Extract the [x, y] coordinate from the center of the cell holding the provided text.  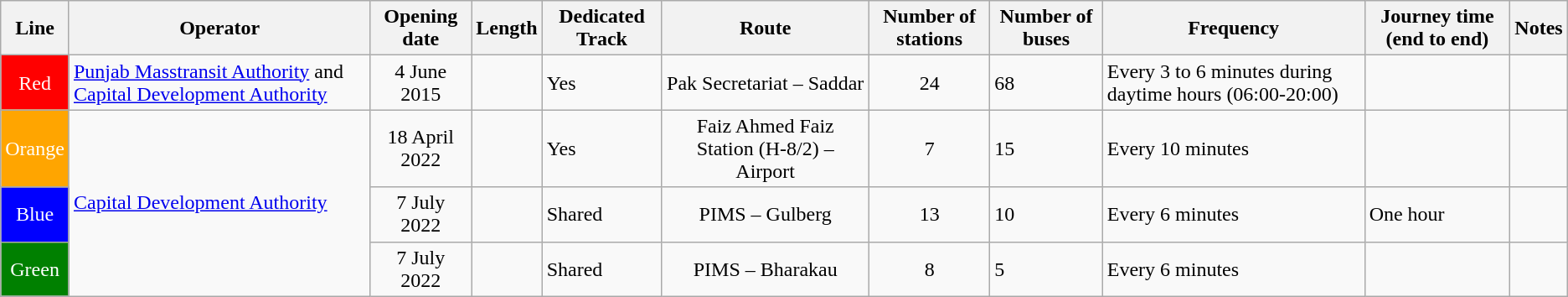
Frequency [1233, 29]
Number of buses [1046, 29]
5 [1046, 268]
Pak Secretariat – Saddar [766, 82]
Length [507, 29]
7 [930, 148]
Faiz Ahmed Faiz Station (H-8/2) – Airport [766, 148]
24 [930, 82]
10 [1046, 215]
Orange [35, 148]
Every 3 to 6 minutes during daytime hours (06:00-20:00) [1233, 82]
Number of stations [930, 29]
Notes [1539, 29]
68 [1046, 82]
PIMS – Gulberg [766, 215]
One hour [1437, 215]
Operator [219, 29]
Dedicated Track [601, 29]
Route [766, 29]
13 [930, 215]
Blue [35, 215]
Capital Development Authority [219, 203]
Line [35, 29]
Green [35, 268]
Opening date [420, 29]
Punjab Masstransit Authority and Capital Development Authority [219, 82]
4 June 2015 [420, 82]
15 [1046, 148]
Red [35, 82]
8 [930, 268]
18 April 2022 [420, 148]
PIMS – Bharakau [766, 268]
Every 10 minutes [1233, 148]
Journey time (end to end) [1437, 29]
